Output the [x, y] coordinate of the center of the cell containing the given text.  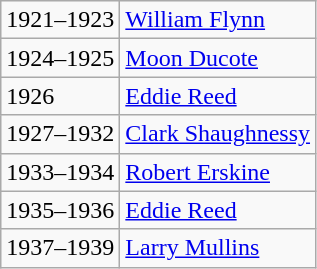
Clark Shaughnessy [218, 134]
1927–1932 [60, 134]
Robert Erskine [218, 172]
1935–1936 [60, 210]
1926 [60, 96]
Larry Mullins [218, 248]
1924–1925 [60, 58]
1921–1923 [60, 20]
William Flynn [218, 20]
1937–1939 [60, 248]
Moon Ducote [218, 58]
1933–1934 [60, 172]
